Scan for the cell matching the given text and deliver its (x, y) coordinate at center. 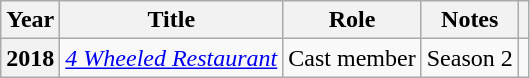
Title (172, 20)
Cast member (352, 58)
2018 (30, 58)
Notes (470, 20)
Season 2 (470, 58)
4 Wheeled Restaurant (172, 58)
Role (352, 20)
Year (30, 20)
